Return (X, Y) of the center of cell containing provided text 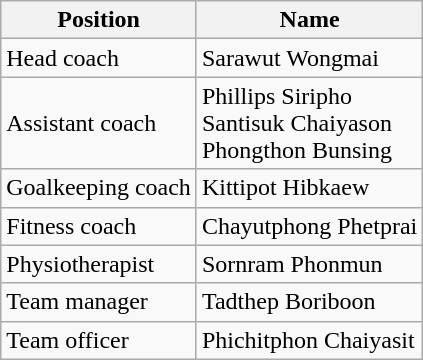
Chayutphong Phetprai (309, 226)
Team officer (99, 340)
Sarawut Wongmai (309, 58)
Position (99, 20)
Name (309, 20)
Sornram Phonmun (309, 264)
Team manager (99, 302)
Assistant coach (99, 123)
Kittipot Hibkaew (309, 188)
Head coach (99, 58)
Tadthep Boriboon (309, 302)
Fitness coach (99, 226)
Phillips Siripho Santisuk Chaiyason Phongthon Bunsing (309, 123)
Phichitphon Chaiyasit (309, 340)
Goalkeeping coach (99, 188)
Physiotherapist (99, 264)
